Output the (x, y) coordinate of the center of the cell containing the given text.  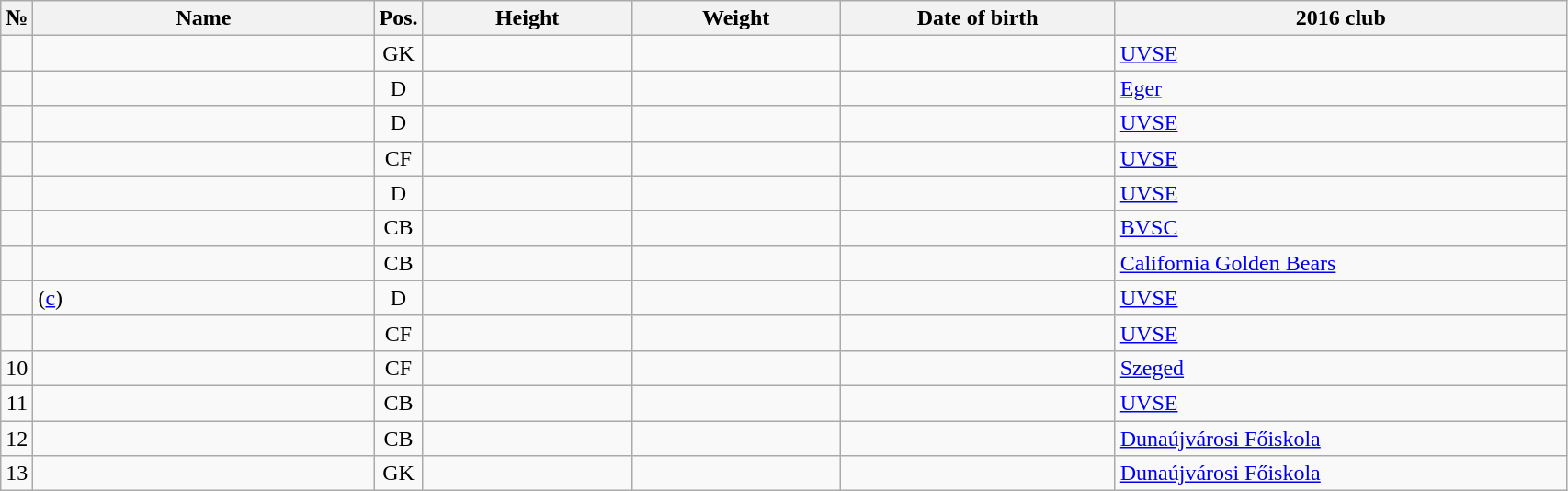
№ (17, 18)
12 (17, 439)
Height (528, 18)
10 (17, 368)
Eger (1340, 88)
Weight (735, 18)
Szeged (1340, 368)
2016 club (1340, 18)
(c) (204, 298)
California Golden Bears (1340, 263)
Pos. (399, 18)
13 (17, 474)
BVSC (1340, 228)
Date of birth (978, 18)
11 (17, 403)
Name (204, 18)
